For the text-containing cell, return its midpoint in [x, y] coordinate format. 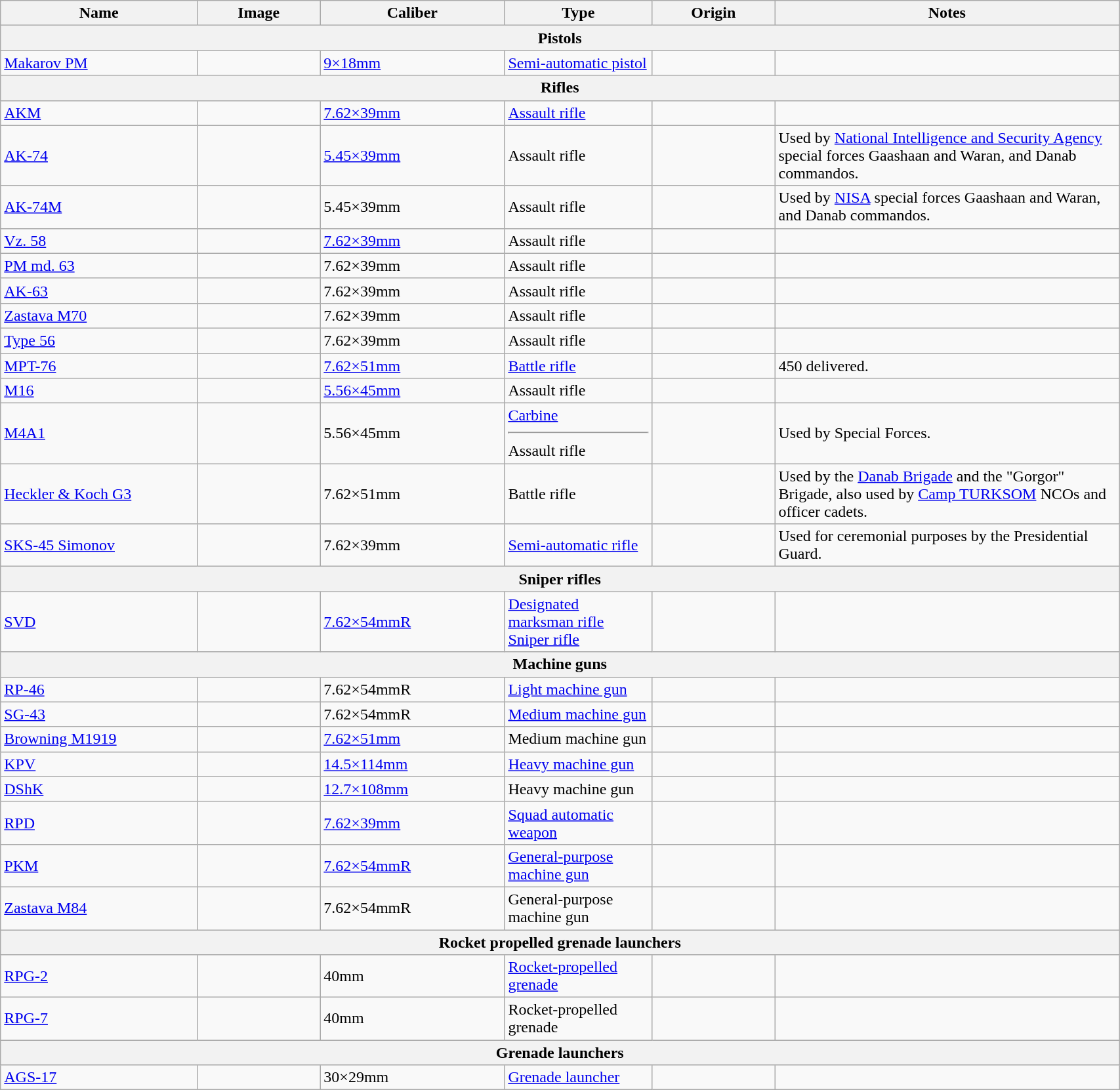
SVD [99, 622]
Used by National Intelligence and Security Agency special forces Gaashaan and Waran, and Danab commandos. [947, 155]
30×29mm [412, 1078]
Used for ceremonial purposes by the Presidential Guard. [947, 546]
Notes [947, 13]
SG-43 [99, 714]
RPG-2 [99, 976]
450 delivered. [947, 365]
Grenade launchers [560, 1053]
AK-74 [99, 155]
Zastava M70 [99, 315]
Sniper rifles [560, 579]
Semi-automatic pistol [579, 63]
SKS-45 Simonov [99, 546]
KPV [99, 764]
Rifles [560, 88]
AK-63 [99, 291]
RPG-7 [99, 1019]
PKM [99, 866]
Zastava M84 [99, 908]
Type [579, 13]
Used by NISA special forces Gaashaan and Waran, and Danab commandos. [947, 207]
Designated marksman rifleSniper rifle [579, 622]
DShK [99, 789]
Vz. 58 [99, 241]
Origin [714, 13]
Browning M1919 [99, 739]
Used by Special Forces. [947, 434]
MPT-76 [99, 365]
14.5×114mm [412, 764]
Machine guns [560, 664]
AGS-17 [99, 1078]
Image [259, 13]
Type 56 [99, 340]
AKM [99, 113]
Used by the Danab Brigade and the "Gorgor" Brigade, also used by Camp TURKSOM NCOs and officer cadets. [947, 494]
Name [99, 13]
M4A1 [99, 434]
CarbineAssault rifle [579, 434]
RPD [99, 822]
Semi-automatic rifle [579, 546]
Squad automatic weapon [579, 822]
Caliber [412, 13]
Makarov PM [99, 63]
12.7×108mm [412, 789]
Heckler & Koch G3 [99, 494]
9×18mm [412, 63]
AK-74M [99, 207]
Pistols [560, 38]
RP-46 [99, 689]
PM md. 63 [99, 266]
Rocket propelled grenade launchers [560, 942]
Grenade launcher [579, 1078]
M16 [99, 391]
Light machine gun [579, 689]
